Output the [x, y] coordinate of the center of the cell containing the given text.  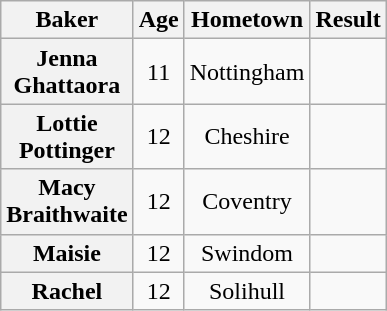
MacyBraithwaite [67, 202]
Swindom [247, 253]
Maisie [67, 253]
Baker [67, 20]
Cheshire [247, 136]
Solihull [247, 291]
LottiePottinger [67, 136]
JennaGhattaora [67, 72]
Rachel [67, 291]
Age [158, 20]
Nottingham [247, 72]
Coventry [247, 202]
Result [348, 20]
11 [158, 72]
Hometown [247, 20]
